For the text-containing cell, return its midpoint in [X, Y] coordinate format. 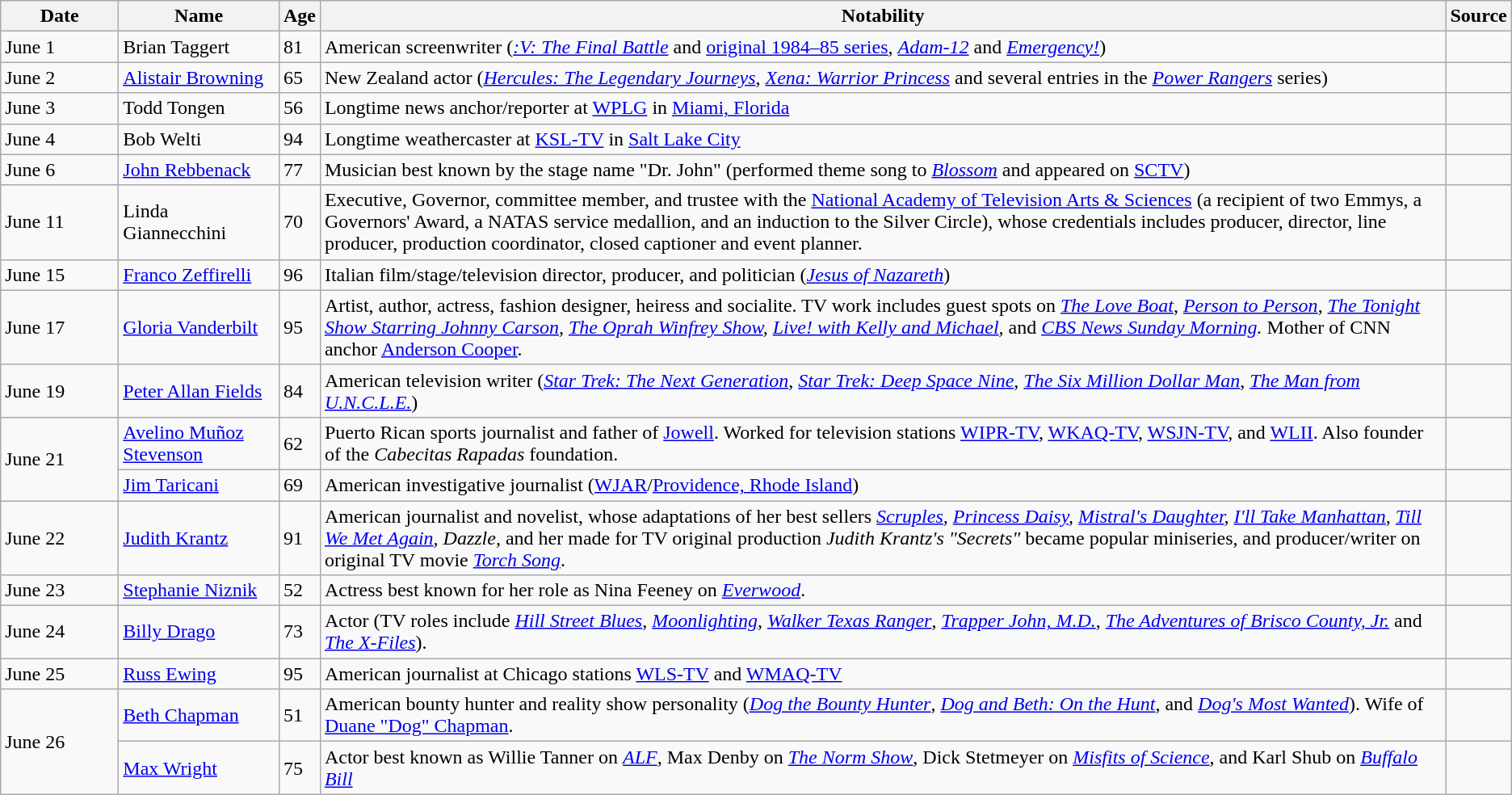
Notability [883, 16]
Avelino Muñoz Stevenson [199, 443]
Actress best known for her role as Nina Feeney on Everwood. [883, 591]
American journalist at Chicago stations WLS-TV and WMAQ-TV [883, 674]
Beth Chapman [199, 716]
94 [299, 139]
52 [299, 591]
June 19 [60, 391]
91 [299, 538]
Alistair Browning [199, 78]
June 15 [60, 275]
American investigative journalist (WJAR/Providence, Rhode Island) [883, 485]
Gloria Vanderbilt [199, 327]
51 [299, 716]
June 23 [60, 591]
June 17 [60, 327]
Billy Drago [199, 632]
June 22 [60, 538]
Date [60, 16]
Italian film/stage/television director, producer, and politician (Jesus of Nazareth) [883, 275]
73 [299, 632]
96 [299, 275]
Stephanie Niznik [199, 591]
Todd Tongen [199, 108]
69 [299, 485]
American screenwriter (:V: The Final Battle and original 1984–85 series, Adam-12 and Emergency!) [883, 47]
Judith Krantz [199, 538]
Actor best known as Willie Tanner on ALF, Max Denby on The Norm Show, Dick Stetmeyer on Misfits of Science, and Karl Shub on Buffalo Bill [883, 768]
65 [299, 78]
62 [299, 443]
John Rebbenack [199, 170]
June 6 [60, 170]
New Zealand actor (Hercules: The Legendary Journeys, Xena: Warrior Princess and several entries in the Power Rangers series) [883, 78]
Source [1478, 16]
June 3 [60, 108]
June 24 [60, 632]
June 21 [60, 459]
June 25 [60, 674]
Franco Zeffirelli [199, 275]
Musician best known by the stage name "Dr. John" (performed theme song to Blossom and appeared on SCTV) [883, 170]
Linda Giannecchini [199, 222]
81 [299, 47]
June 26 [60, 742]
Longtime news anchor/reporter at WPLG in Miami, Florida [883, 108]
June 1 [60, 47]
Bob Welti [199, 139]
Longtime weathercaster at KSL-TV in Salt Lake City [883, 139]
Russ Ewing [199, 674]
June 2 [60, 78]
77 [299, 170]
75 [299, 768]
June 11 [60, 222]
84 [299, 391]
June 4 [60, 139]
70 [299, 222]
Age [299, 16]
Brian Taggert [199, 47]
American television writer (Star Trek: The Next Generation, Star Trek: Deep Space Nine, The Six Million Dollar Man, The Man from U.N.C.L.E.) [883, 391]
Jim Taricani [199, 485]
Name [199, 16]
56 [299, 108]
Max Wright [199, 768]
Peter Allan Fields [199, 391]
